Pinpoint the cell where the given text exists, returning its [X, Y] midpoint coordinate. 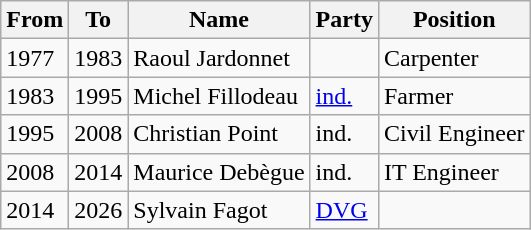
IT Engineer [454, 172]
DVG [344, 210]
Name [219, 20]
To [98, 20]
Christian Point [219, 134]
1977 [35, 58]
Maurice Debègue [219, 172]
Raoul Jardonnet [219, 58]
Sylvain Fagot [219, 210]
Farmer [454, 96]
Michel Fillodeau [219, 96]
Carpenter [454, 58]
From [35, 20]
Civil Engineer [454, 134]
Party [344, 20]
2026 [98, 210]
Position [454, 20]
